Detect which cell encompasses the target text, then output its (X, Y) center coordinate. 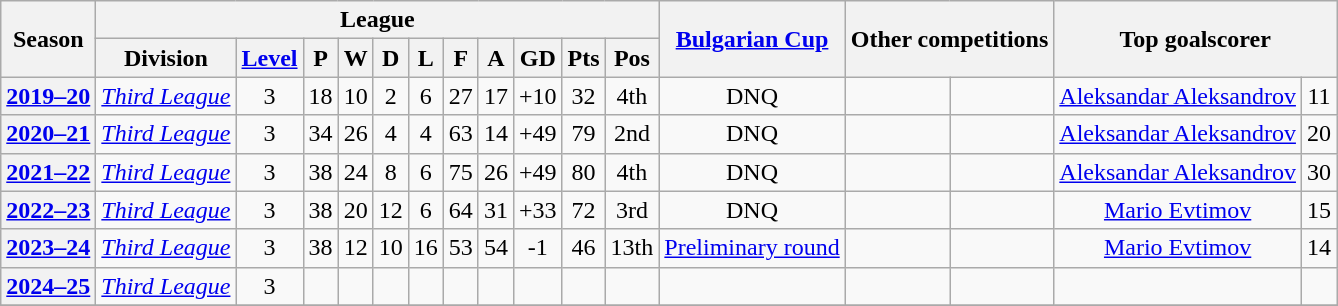
46 (584, 248)
Bulgarian Cup (752, 39)
31 (496, 210)
32 (584, 96)
W (356, 58)
2024–25 (48, 286)
80 (584, 172)
79 (584, 134)
2021–22 (48, 172)
24 (356, 172)
F (460, 58)
Division (166, 58)
13th (632, 248)
Level (270, 58)
P (320, 58)
D (390, 58)
2nd (632, 134)
L (426, 58)
Preliminary round (752, 248)
8 (390, 172)
63 (460, 134)
Other competitions (950, 39)
3rd (632, 210)
Pos (632, 58)
54 (496, 248)
+33 (538, 210)
Season (48, 39)
15 (1318, 210)
2020–21 (48, 134)
League (378, 20)
+10 (538, 96)
18 (320, 96)
64 (460, 210)
GD (538, 58)
30 (1318, 172)
2022–23 (48, 210)
17 (496, 96)
2023–24 (48, 248)
27 (460, 96)
72 (584, 210)
2019–20 (48, 96)
34 (320, 134)
-1 (538, 248)
A (496, 58)
16 (426, 248)
75 (460, 172)
Pts (584, 58)
11 (1318, 96)
2 (390, 96)
53 (460, 248)
Top goalscorer (1196, 39)
